For the text-containing cell, return its midpoint in (x, y) coordinate format. 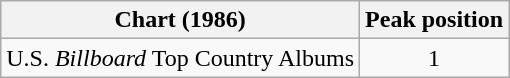
Peak position (434, 20)
U.S. Billboard Top Country Albums (180, 58)
Chart (1986) (180, 20)
1 (434, 58)
